Return [x, y] of the center of cell containing provided text 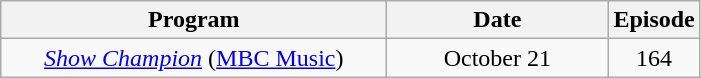
Show Champion (MBC Music) [194, 58]
Program [194, 20]
October 21 [498, 58]
Episode [654, 20]
Date [498, 20]
164 [654, 58]
